Return the (x, y) coordinate for the center point of the cell that contains the specified text.  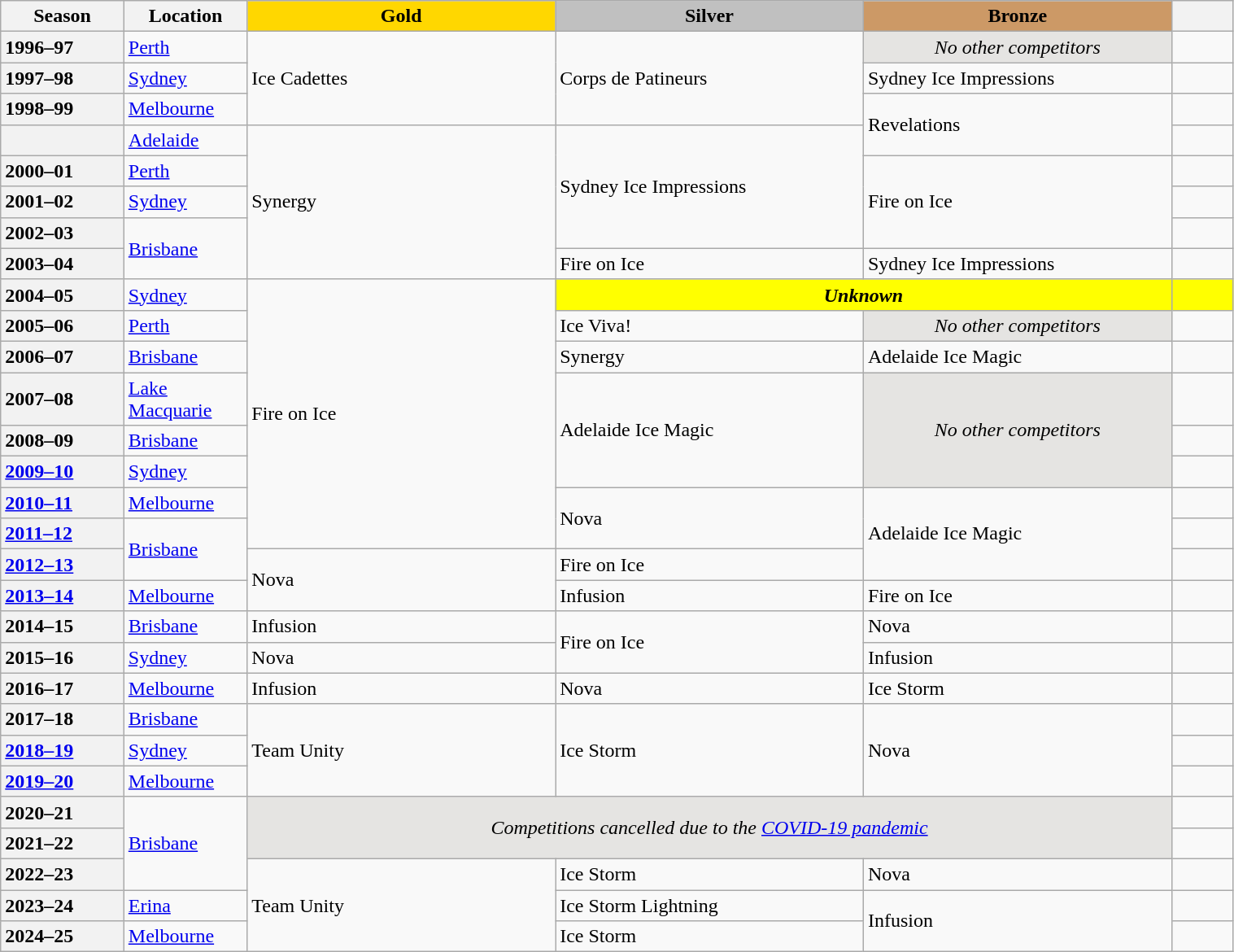
2011–12 (63, 534)
2004–05 (63, 295)
2010–11 (63, 503)
2005–06 (63, 325)
2009–10 (63, 472)
2019–20 (63, 781)
2018–19 (63, 750)
Bronze (1017, 16)
Location (185, 16)
Silver (709, 16)
2008–09 (63, 441)
2002–03 (63, 233)
Erina (185, 906)
2023–24 (63, 906)
2020–21 (63, 812)
2013–14 (63, 596)
Unknown (864, 295)
2016–17 (63, 688)
2000–01 (63, 171)
Ice Viva! (709, 325)
Revelations (1017, 124)
Adelaide (185, 140)
1996–97 (63, 47)
Competitions cancelled due to the COVID-19 pandemic (709, 828)
2022–23 (63, 874)
Corps de Patineurs (709, 78)
1997–98 (63, 78)
1998–99 (63, 109)
2024–25 (63, 937)
2001–02 (63, 202)
2021–22 (63, 843)
2007–08 (63, 399)
Ice Storm Lightning (709, 906)
Lake Macquarie (185, 399)
Ice Cadettes (402, 78)
2006–07 (63, 356)
2015–16 (63, 657)
Gold (402, 16)
2017–18 (63, 719)
Season (63, 16)
2014–15 (63, 627)
2012–13 (63, 565)
2003–04 (63, 264)
